From the cell containing the given text, extract its center point as (x, y) coordinate. 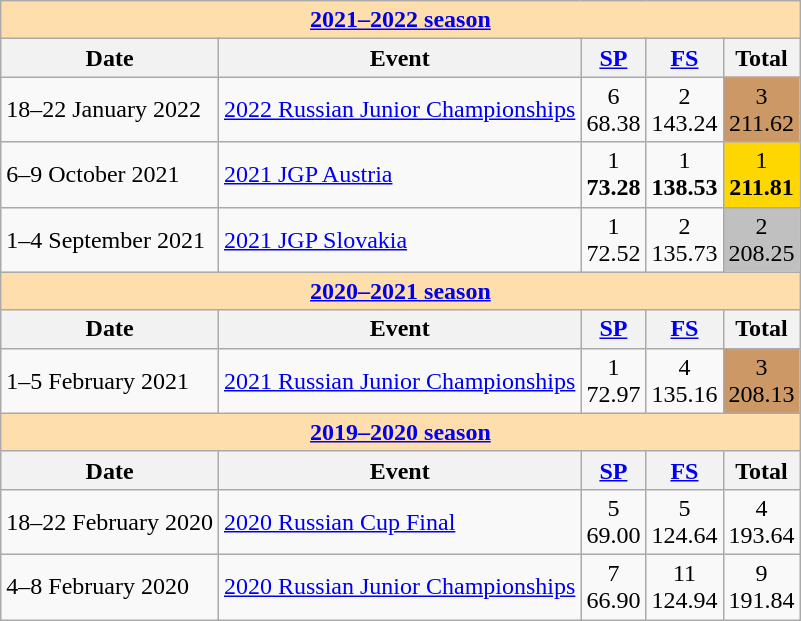
1 211.81 (762, 174)
2019–2020 season (400, 432)
1 138.53 (684, 174)
4 193.64 (762, 522)
6 68.38 (614, 110)
2020 Russian Junior Championships (399, 586)
2 135.73 (684, 240)
1 73.28 (614, 174)
11 124.94 (684, 586)
4–8 February 2020 (110, 586)
2021 JGP Slovakia (399, 240)
6–9 October 2021 (110, 174)
3 208.13 (762, 380)
2020 Russian Cup Final (399, 522)
18–22 February 2020 (110, 522)
1 72.52 (614, 240)
9 191.84 (762, 586)
1 72.97 (614, 380)
2022 Russian Junior Championships (399, 110)
2021 JGP Austria (399, 174)
5 69.00 (614, 522)
1–5 February 2021 (110, 380)
3 211.62 (762, 110)
2021 Russian Junior Championships (399, 380)
1–4 September 2021 (110, 240)
18–22 January 2022 (110, 110)
2020–2021 season (400, 291)
4 135.16 (684, 380)
5 124.64 (684, 522)
7 66.90 (614, 586)
2 208.25 (762, 240)
2021–2022 season (400, 20)
2 143.24 (684, 110)
